Determine the (x, y) coordinate at the center of the cell enclosing the given text.  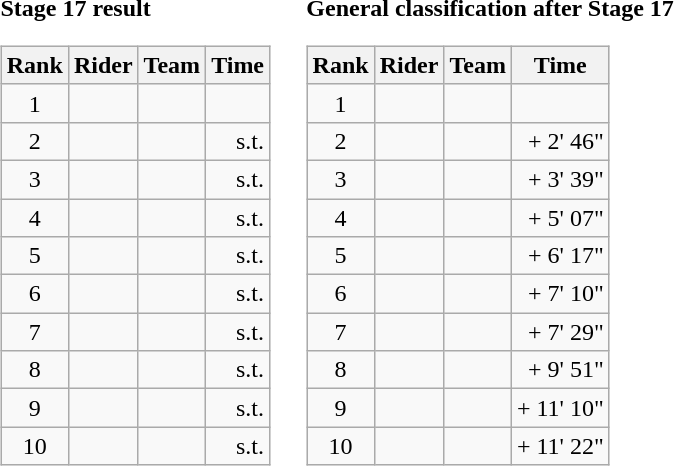
+ 9' 51" (560, 370)
+ 5' 07" (560, 217)
+ 11' 10" (560, 408)
+ 2' 46" (560, 141)
+ 11' 22" (560, 446)
+ 6' 17" (560, 256)
+ 7' 29" (560, 332)
+ 7' 10" (560, 294)
+ 3' 39" (560, 179)
